Identify which cell holds the provided text, then report its [X, Y] central coordinate. 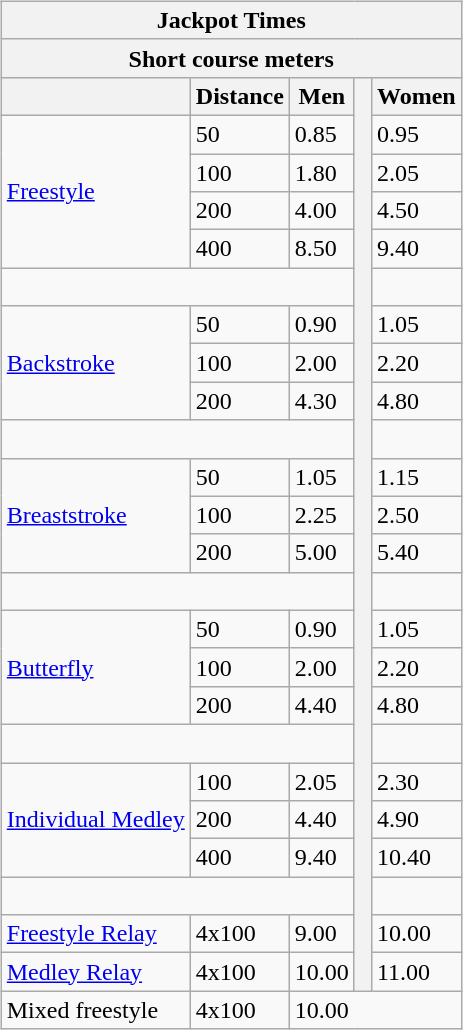
1.15 [416, 477]
Mixed freestyle [96, 1010]
Backstroke [96, 363]
Individual Medley [96, 819]
Women [416, 96]
Butterfly [96, 667]
5.00 [322, 553]
Distance [240, 96]
2.30 [416, 781]
2.50 [416, 515]
4.00 [322, 211]
Breaststroke [96, 515]
10.40 [416, 858]
11.00 [416, 972]
4.30 [322, 401]
4.50 [416, 211]
Medley Relay [96, 972]
Short course meters [231, 58]
Freestyle [96, 191]
2.25 [322, 515]
8.50 [322, 249]
Freestyle Relay [96, 934]
9.00 [322, 934]
4.90 [416, 820]
0.95 [416, 134]
Jackpot Times [231, 20]
5.40 [416, 553]
0.85 [322, 134]
Men [322, 96]
1.80 [322, 173]
